From the cell containing the given text, extract its center point as [x, y] coordinate. 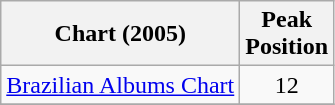
Chart (2005) [120, 34]
PeakPosition [287, 34]
Brazilian Albums Chart [120, 85]
12 [287, 85]
